Capture the cell that displays the provided text and extract its (X, Y) central coordinate. 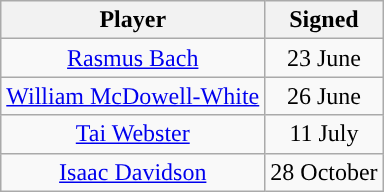
23 June (324, 58)
Isaac Davidson (133, 172)
Tai Webster (133, 134)
11 July (324, 134)
Rasmus Bach (133, 58)
28 October (324, 172)
William McDowell-White (133, 96)
26 June (324, 96)
Player (133, 20)
Signed (324, 20)
